Detect which cell encompasses the target text, then output its [x, y] center coordinate. 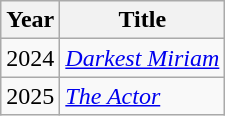
Year [30, 20]
Title [142, 20]
The Actor [142, 96]
2025 [30, 96]
2024 [30, 58]
Darkest Miriam [142, 58]
